Determine the (X, Y) coordinate at the center of the cell enclosing the given text.  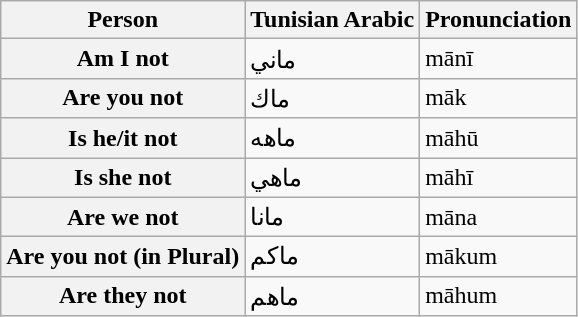
māhum (498, 296)
Are you not (in Plural) (123, 257)
ماهه (332, 138)
Is he/it not (123, 138)
مانا (332, 217)
Pronunciation (498, 20)
Person (123, 20)
māk (498, 98)
Am I not (123, 59)
māna (498, 217)
ماهم (332, 296)
māhū (498, 138)
Tunisian Arabic (332, 20)
ماك (332, 98)
ماهي (332, 178)
māhī (498, 178)
Are we not (123, 217)
mākum (498, 257)
Is she not (123, 178)
mānī (498, 59)
Are you not (123, 98)
ماكم (332, 257)
ماني (332, 59)
Are they not (123, 296)
